Determine the (X, Y) coordinate at the center of the cell enclosing the given text.  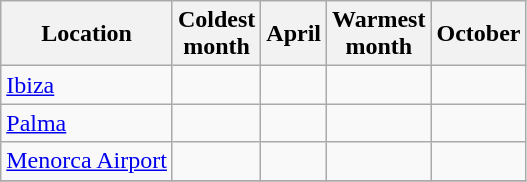
Menorca Airport (87, 161)
October (478, 34)
April (294, 34)
Ibiza (87, 85)
Palma (87, 123)
Location (87, 34)
Coldestmonth (216, 34)
Warmestmonth (379, 34)
